Return [x, y] of the center of cell containing provided text 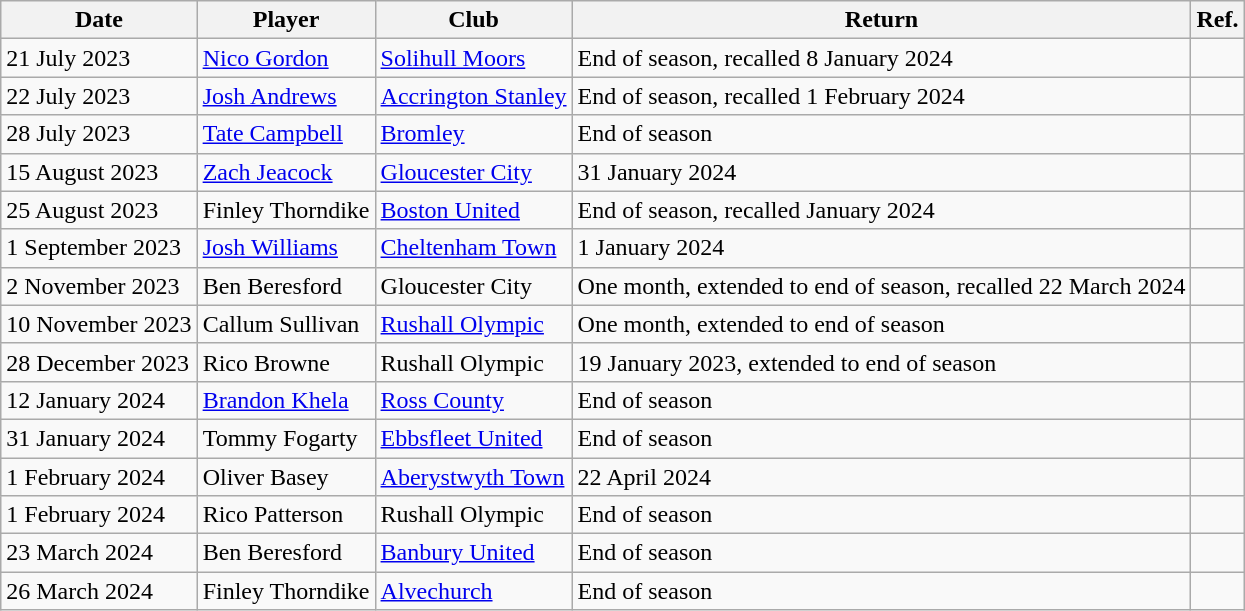
Ref. [1218, 20]
Josh Williams [286, 248]
22 April 2024 [882, 477]
End of season, recalled 1 February 2024 [882, 96]
Boston United [474, 210]
Rico Browne [286, 362]
Ross County [474, 400]
23 March 2024 [99, 553]
25 August 2023 [99, 210]
28 July 2023 [99, 134]
Zach Jeacock [286, 172]
10 November 2023 [99, 324]
Oliver Basey [286, 477]
Brandon Khela [286, 400]
Tommy Fogarty [286, 438]
Callum Sullivan [286, 324]
Date [99, 20]
Banbury United [474, 553]
Nico Gordon [286, 58]
22 July 2023 [99, 96]
1 September 2023 [99, 248]
Ebbsfleet United [474, 438]
Cheltenham Town [474, 248]
One month, extended to end of season, recalled 22 March 2024 [882, 286]
15 August 2023 [99, 172]
12 January 2024 [99, 400]
Return [882, 20]
Josh Andrews [286, 96]
Solihull Moors [474, 58]
21 July 2023 [99, 58]
Bromley [474, 134]
19 January 2023, extended to end of season [882, 362]
One month, extended to end of season [882, 324]
2 November 2023 [99, 286]
Aberystwyth Town [474, 477]
Tate Campbell [286, 134]
Accrington Stanley [474, 96]
Rico Patterson [286, 515]
Alvechurch [474, 591]
End of season, recalled January 2024 [882, 210]
Player [286, 20]
28 December 2023 [99, 362]
Club [474, 20]
1 January 2024 [882, 248]
End of season, recalled 8 January 2024 [882, 58]
26 March 2024 [99, 591]
